Pinpoint the cell where the given text exists, returning its (X, Y) midpoint coordinate. 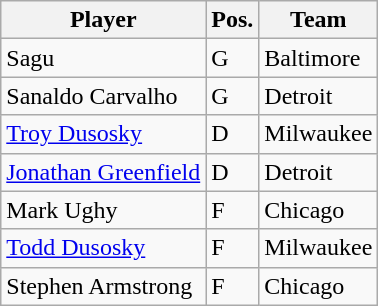
Pos. (232, 20)
Baltimore (318, 58)
Jonathan Greenfield (104, 172)
Team (318, 20)
Sagu (104, 58)
Todd Dusosky (104, 248)
Sanaldo Carvalho (104, 96)
Player (104, 20)
Troy Dusosky (104, 134)
Mark Ughy (104, 210)
Stephen Armstrong (104, 286)
